Scan for the cell matching the given text and deliver its (X, Y) coordinate at center. 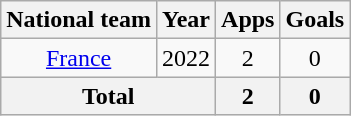
Total (108, 96)
Apps (248, 20)
2022 (186, 58)
National team (79, 20)
France (79, 58)
Year (186, 20)
Goals (315, 20)
